Extract the (X, Y) coordinate from the center of the cell holding the provided text.  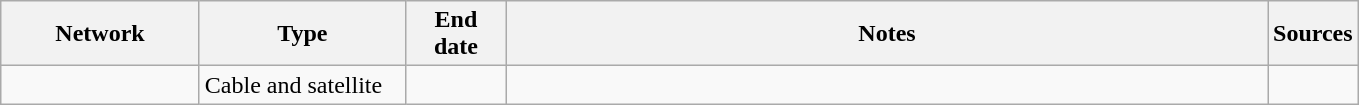
Cable and satellite (302, 85)
Network (100, 34)
Type (302, 34)
Notes (886, 34)
Sources (1314, 34)
End date (456, 34)
